Extract the [X, Y] coordinate from the center of the cell holding the provided text.  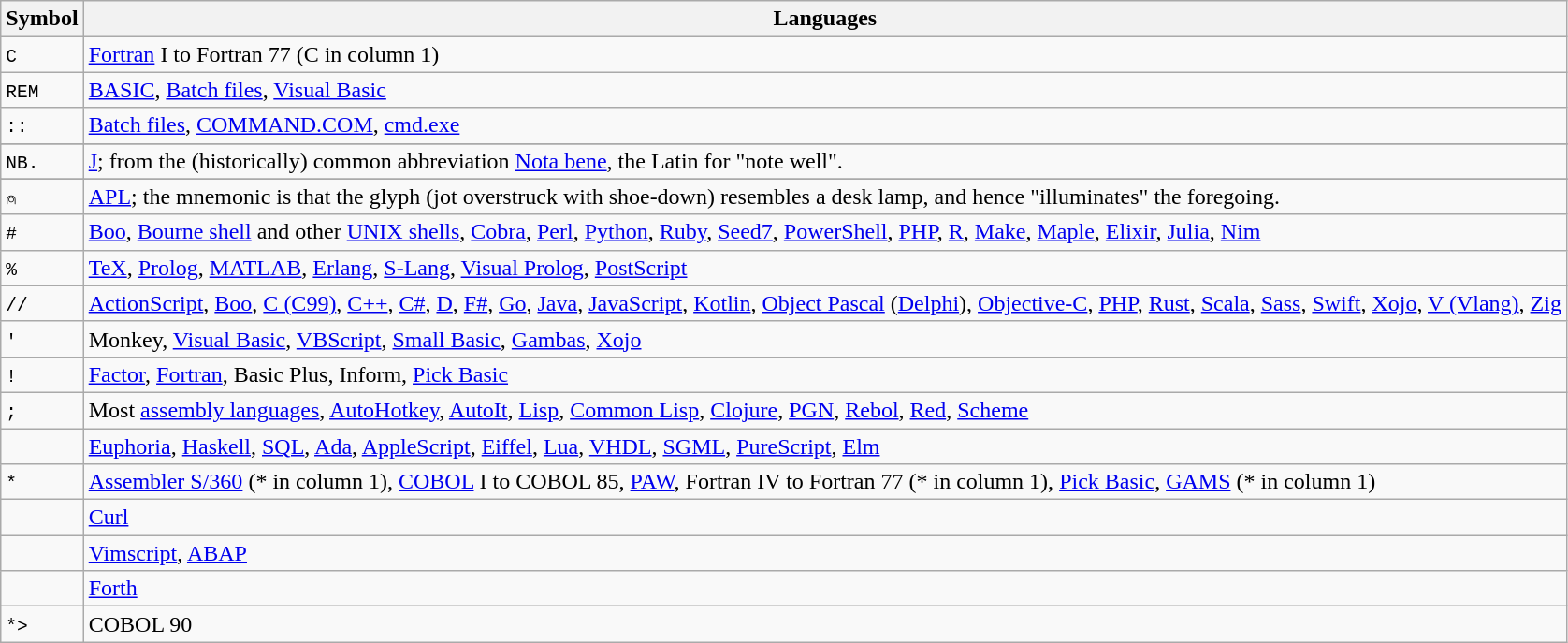
Batch files, COMMAND.COM, cmd.exe [825, 125]
Boo, Bourne shell and other UNIX shells, Cobra, Perl, Python, Ruby, Seed7, PowerShell, PHP, R, Make, Maple, Elixir, Julia, Nim [825, 232]
; [42, 410]
Most assembly languages, AutoHotkey, AutoIt, Lisp, Common Lisp, Clojure, PGN, Rebol, Red, Scheme [825, 410]
Assembler S/360 (* in column 1), COBOL I to COBOL 85, PAW, Fortran IV to Fortran 77 (* in column 1), Pick Basic, GAMS (* in column 1) [825, 482]
C [42, 54]
Monkey, Visual Basic, VBScript, Small Basic, Gambas, Xojo [825, 339]
Curl [825, 518]
// [42, 303]
Forth [825, 589]
Fortran I to Fortran 77 (C in column 1) [825, 54]
NB. [42, 161]
APL; the mnemonic is that the glyph (jot overstruck with shoe-down) resembles a desk lamp, and hence "illuminates" the foregoing. [825, 197]
*> [42, 624]
:: [42, 125]
Languages [825, 19]
TeX, Prolog, MATLAB, Erlang, S-Lang, Visual Prolog, PostScript [825, 268]
* [42, 482]
REM [42, 90]
J; from the (historically) common abbreviation Nota bene, the Latin for "note well". [825, 161]
# [42, 232]
⍝ [42, 197]
COBOL 90 [825, 624]
% [42, 268]
! [42, 374]
BASIC, Batch files, Visual Basic [825, 90]
' [42, 339]
Factor, Fortran, Basic Plus, Inform, Pick Basic [825, 374]
Vimscript, ABAP [825, 553]
Euphoria, Haskell, SQL, Ada, AppleScript, Eiffel, Lua, VHDL, SGML, PureScript, Elm [825, 446]
Symbol [42, 19]
